Find where the given text appears and provide that cell's center as [x, y] coordinate. 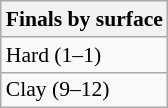
Finals by surface [84, 19]
Hard (1–1) [84, 55]
Clay (9–12) [84, 90]
